Determine the (x, y) coordinate at the center of the cell enclosing the given text.  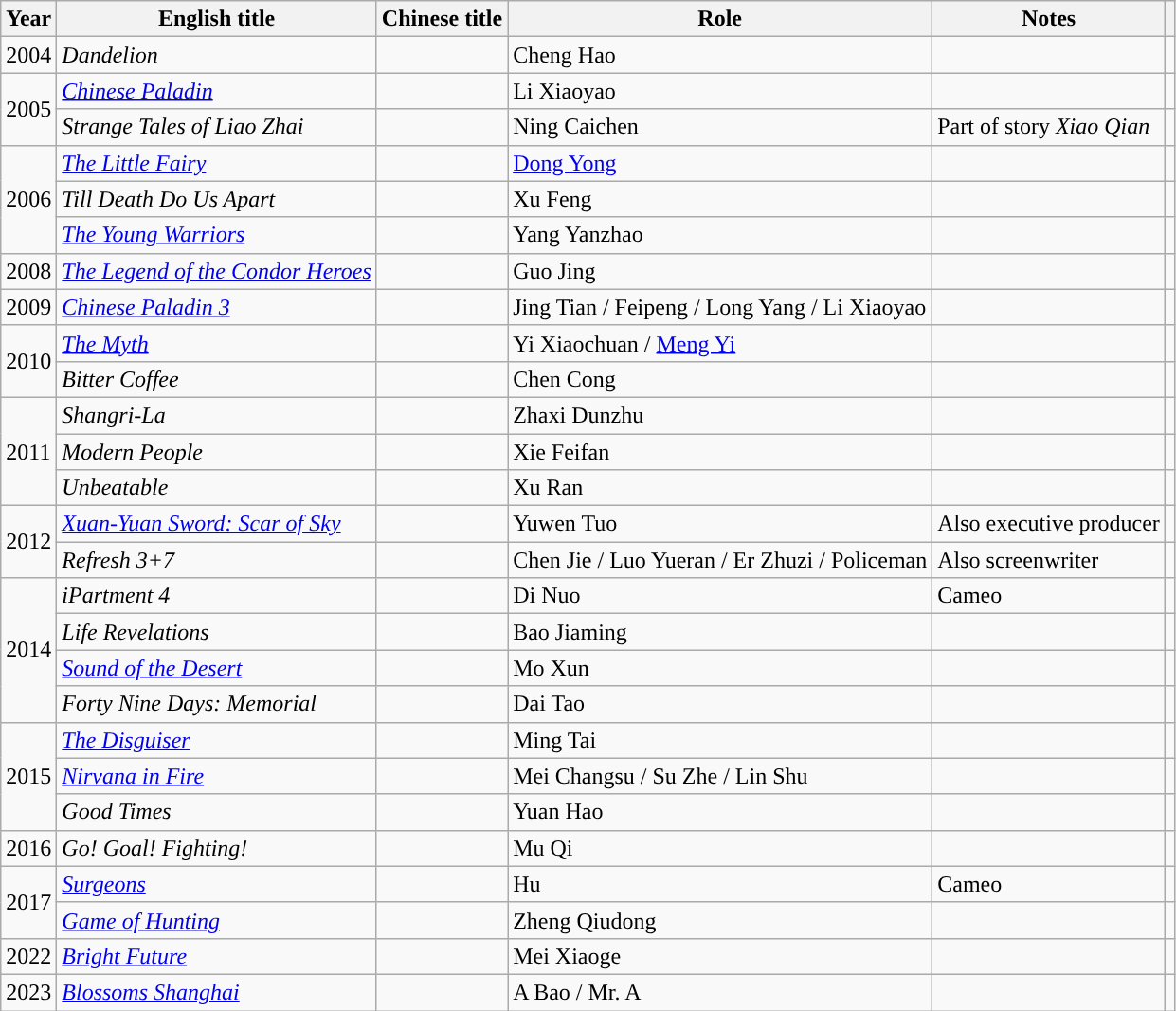
Yuwen Tuo (720, 524)
Chen Jie / Luo Yueran / Er Zhuzi / Policeman (720, 560)
2015 (28, 776)
iPartment 4 (216, 596)
The Legend of the Condor Heroes (216, 271)
Xu Ran (720, 488)
Strange Tales of Liao Zhai (216, 127)
Jing Tian / Feipeng / Long Yang / Li Xiaoyao (720, 307)
Xu Feng (720, 199)
Cheng Hao (720, 55)
Li Xiaoyao (720, 91)
Till Death Do Us Apart (216, 199)
Forty Nine Days: Memorial (216, 704)
Mei Xiaoge (720, 956)
Unbeatable (216, 488)
Go! Goal! Fighting! (216, 848)
Xie Feifan (720, 452)
Yi Xiaochuan / Meng Yi (720, 343)
Chinese Paladin 3 (216, 307)
English title (216, 19)
The Young Warriors (216, 235)
Chinese title (442, 19)
Ning Caichen (720, 127)
Yang Yanzhao (720, 235)
Dai Tao (720, 704)
2016 (28, 848)
Mu Qi (720, 848)
2017 (28, 902)
Sound of the Desert (216, 668)
Ming Tai (720, 740)
Mei Changsu / Su Zhe / Lin Shu (720, 776)
2023 (28, 992)
Role (720, 19)
Di Nuo (720, 596)
Also screenwriter (1049, 560)
Chen Cong (720, 379)
Game of Hunting (216, 920)
2022 (28, 956)
Good Times (216, 812)
The Disguiser (216, 740)
Guo Jing (720, 271)
Bitter Coffee (216, 379)
Zheng Qiudong (720, 920)
Yuan Hao (720, 812)
Dandelion (216, 55)
A Bao / Mr. A (720, 992)
The Little Fairy (216, 163)
Chinese Paladin (216, 91)
Surgeons (216, 884)
2010 (28, 361)
Year (28, 19)
2011 (28, 451)
Life Revelations (216, 632)
2004 (28, 55)
2008 (28, 271)
Bright Future (216, 956)
Refresh 3+7 (216, 560)
Blossoms Shanghai (216, 992)
2006 (28, 199)
Nirvana in Fire (216, 776)
2014 (28, 650)
2005 (28, 109)
Bao Jiaming (720, 632)
Xuan-Yuan Sword: Scar of Sky (216, 524)
Dong Yong (720, 163)
2009 (28, 307)
Also executive producer (1049, 524)
Shangri-La (216, 415)
Notes (1049, 19)
Part of story Xiao Qian (1049, 127)
Modern People (216, 452)
The Myth (216, 343)
2012 (28, 542)
Mo Xun (720, 668)
Hu (720, 884)
Zhaxi Dunzhu (720, 415)
